For the text-containing cell, return its midpoint in (x, y) coordinate format. 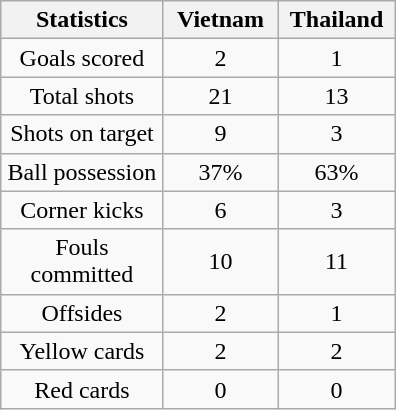
Statistics (82, 20)
Vietnam (220, 20)
13 (337, 96)
Offsides (82, 313)
9 (220, 134)
Thailand (337, 20)
Fouls committed (82, 262)
10 (220, 262)
Goals scored (82, 58)
Red cards (82, 389)
Shots on target (82, 134)
6 (220, 210)
37% (220, 172)
63% (337, 172)
21 (220, 96)
11 (337, 262)
Total shots (82, 96)
Corner kicks (82, 210)
Yellow cards (82, 351)
Ball possession (82, 172)
